Provide the [x, y] coordinate of the cell's center where the given text is located.  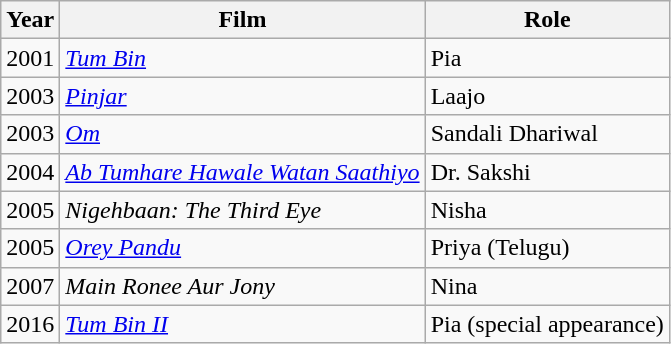
2016 [30, 324]
Ab Tumhare Hawale Watan Saathiyo [242, 172]
2001 [30, 58]
2007 [30, 286]
Pia (special appearance) [547, 324]
Nigehbaan: The Third Eye [242, 210]
Pia [547, 58]
Priya (Telugu) [547, 248]
Orey Pandu [242, 248]
Film [242, 20]
Dr. Sakshi [547, 172]
Om [242, 134]
Year [30, 20]
2004 [30, 172]
Role [547, 20]
Tum Bin [242, 58]
Pinjar [242, 96]
Tum Bin II [242, 324]
Laajo [547, 96]
Sandali Dhariwal [547, 134]
Nina [547, 286]
Nisha [547, 210]
Main Ronee Aur Jony [242, 286]
